Return (x, y) of the center of cell containing provided text 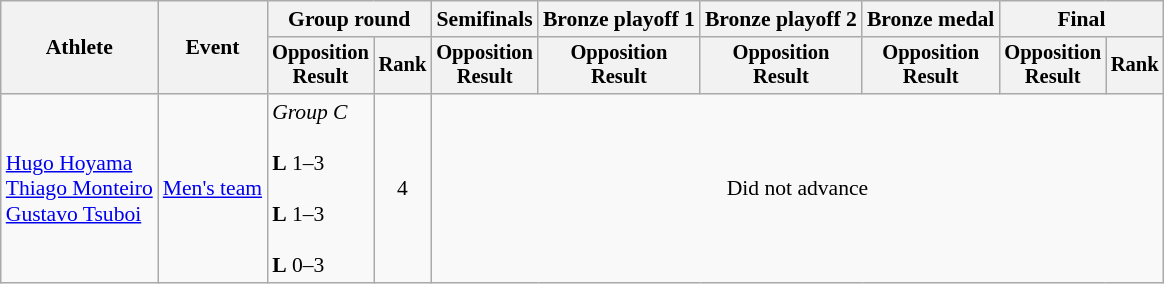
Semifinals (484, 19)
Group round (349, 19)
Athlete (80, 48)
Bronze playoff 2 (781, 19)
Event (212, 48)
Group CL 1–3L 1–3L 0–3 (320, 188)
Bronze playoff 1 (619, 19)
Men's team (212, 188)
Hugo HoyamaThiago MonteiroGustavo Tsuboi (80, 188)
4 (403, 188)
Bronze medal (930, 19)
Final (1081, 19)
Did not advance (797, 188)
